Extract the [x, y] coordinate from the center of the cell holding the provided text.  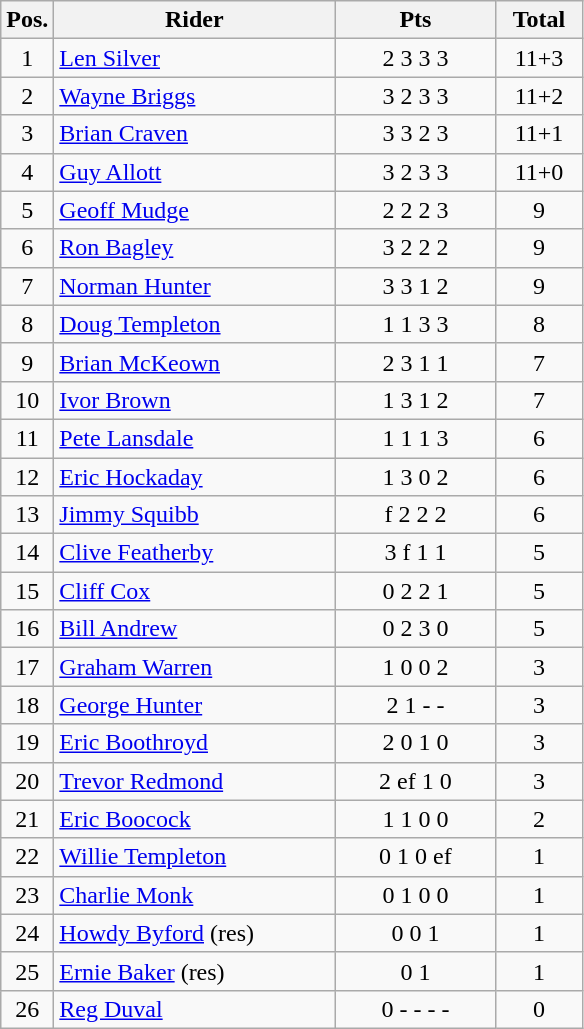
Rider [194, 20]
Brian Craven [194, 134]
3 3 2 3 [416, 134]
0 2 2 1 [416, 591]
Willie Templeton [194, 857]
Brian McKeown [194, 362]
18 [28, 705]
f 2 2 2 [416, 515]
23 [28, 895]
2 2 2 3 [416, 210]
Ron Bagley [194, 248]
0 1 [416, 971]
Pts [416, 20]
19 [28, 743]
Guy Allott [194, 172]
Len Silver [194, 58]
0 - - - - [416, 1009]
2 ef 1 0 [416, 781]
24 [28, 933]
Eric Hockaday [194, 477]
22 [28, 857]
Trevor Redmond [194, 781]
1 0 0 2 [416, 667]
0 1 0 0 [416, 895]
Wayne Briggs [194, 96]
3 3 1 2 [416, 286]
0 1 0 ef [416, 857]
Howdy Byford (res) [194, 933]
14 [28, 553]
10 [28, 400]
Clive Featherby [194, 553]
3 2 2 2 [416, 248]
4 [28, 172]
1 1 0 0 [416, 819]
Eric Boocock [194, 819]
21 [28, 819]
Cliff Cox [194, 591]
Reg Duval [194, 1009]
Geoff Mudge [194, 210]
Jimmy Squibb [194, 515]
0 2 3 0 [416, 629]
2 1 - - [416, 705]
Total [539, 20]
0 0 1 [416, 933]
17 [28, 667]
11+0 [539, 172]
11+1 [539, 134]
12 [28, 477]
Eric Boothroyd [194, 743]
Bill Andrew [194, 629]
Graham Warren [194, 667]
11+2 [539, 96]
26 [28, 1009]
20 [28, 781]
11 [28, 438]
1 3 0 2 [416, 477]
15 [28, 591]
Doug Templeton [194, 324]
1 3 1 2 [416, 400]
0 [539, 1009]
George Hunter [194, 705]
1 1 3 3 [416, 324]
Pos. [28, 20]
1 1 1 3 [416, 438]
Ivor Brown [194, 400]
3 f 1 1 [416, 553]
11+3 [539, 58]
Charlie Monk [194, 895]
25 [28, 971]
Ernie Baker (res) [194, 971]
16 [28, 629]
Pete Lansdale [194, 438]
13 [28, 515]
Norman Hunter [194, 286]
2 0 1 0 [416, 743]
2 3 3 3 [416, 58]
2 3 1 1 [416, 362]
